Identify which cell holds the provided text, then report its [x, y] central coordinate. 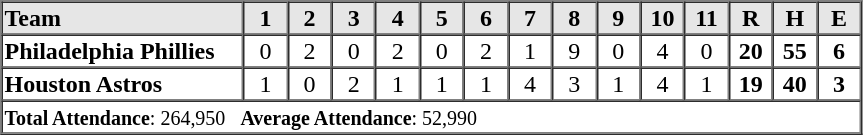
7 [530, 18]
R [751, 18]
E [839, 18]
Total Attendance: 264,950 Average Attendance: 52,990 [432, 116]
Houston Astros [123, 84]
20 [751, 50]
11 [706, 18]
H [795, 18]
10 [662, 18]
40 [795, 84]
55 [795, 50]
5 [442, 18]
Philadelphia Phillies [123, 50]
Team [123, 18]
8 [574, 18]
19 [751, 84]
